Detect which cell encompasses the target text, then output its [X, Y] center coordinate. 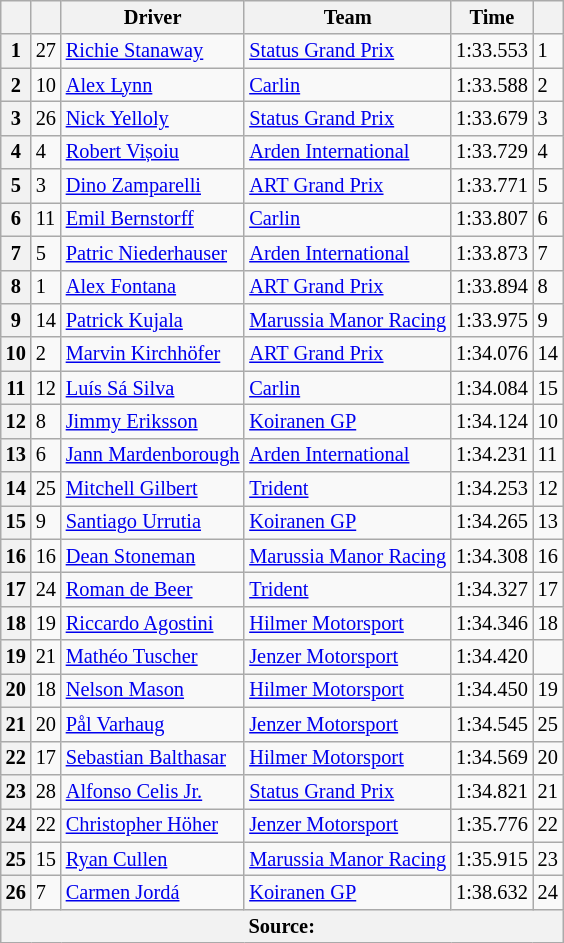
1:34.076 [492, 354]
Richie Stanaway [153, 51]
Ryan Cullen [153, 859]
Christopher Höher [153, 825]
1:34.308 [492, 556]
Team [348, 17]
1:34.346 [492, 623]
1:34.327 [492, 589]
1:34.231 [492, 455]
Mitchell Gilbert [153, 489]
1:34.124 [492, 421]
Pål Varhaug [153, 724]
1:34.569 [492, 758]
1:34.084 [492, 388]
1:34.265 [492, 522]
Jann Mardenborough [153, 455]
Nick Yelloly [153, 118]
Time [492, 17]
1:34.545 [492, 724]
1:33.873 [492, 253]
Carmen Jordá [153, 892]
Jimmy Eriksson [153, 421]
Emil Bernstorff [153, 219]
Driver [153, 17]
Mathéo Tuscher [153, 657]
1:33.679 [492, 118]
Alfonso Celis Jr. [153, 791]
1:33.729 [492, 152]
1:33.894 [492, 287]
Nelson Mason [153, 690]
1:33.975 [492, 320]
Marvin Kirchhöfer [153, 354]
1:38.632 [492, 892]
1:33.588 [492, 85]
Alex Fontana [153, 287]
Dean Stoneman [153, 556]
1:33.807 [492, 219]
1:35.776 [492, 825]
Alex Lynn [153, 85]
Dino Zamparelli [153, 186]
Patrick Kujala [153, 320]
Roman de Beer [153, 589]
1:33.771 [492, 186]
1:35.915 [492, 859]
28 [46, 791]
1:34.450 [492, 690]
27 [46, 51]
Santiago Urrutia [153, 522]
1:33.553 [492, 51]
Source: [282, 926]
1:34.821 [492, 791]
Riccardo Agostini [153, 623]
1:34.420 [492, 657]
Sebastian Balthasar [153, 758]
Patric Niederhauser [153, 253]
1:34.253 [492, 489]
Robert Vișoiu [153, 152]
Luís Sá Silva [153, 388]
